Pinpoint the cell where the given text exists, returning its [X, Y] midpoint coordinate. 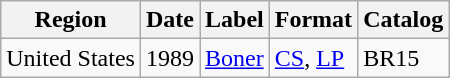
Region [71, 20]
Boner [235, 58]
CS, LP [313, 58]
1989 [170, 58]
Label [235, 20]
Format [313, 20]
Date [170, 20]
United States [71, 58]
BR15 [404, 58]
Catalog [404, 20]
